Identify which cell holds the provided text, then report its (x, y) central coordinate. 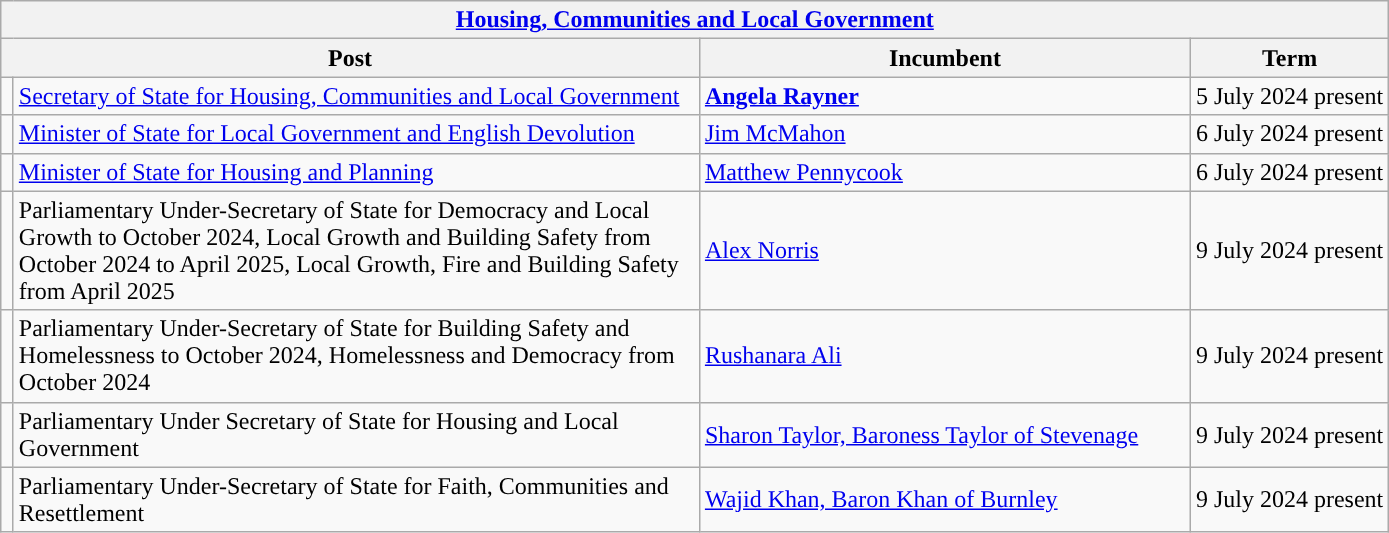
Wajid Khan, Baron Khan of Burnley (944, 500)
Minister of State for Housing and Planning (356, 172)
Parliamentary Under-Secretary of State for Faith, Communities and Resettlement (356, 500)
Parliamentary Under-Secretary of State for Building Safety and Homelessness to October 2024, Homelessness and Democracy from October 2024 (356, 356)
Incumbent (944, 58)
5 July 2024 present (1289, 96)
Post (350, 58)
Rushanara Ali (944, 356)
Parliamentary Under Secretary of State for Housing and Local Government (356, 434)
Term (1289, 58)
Matthew Pennycook (944, 172)
Housing, Communities and Local Government (695, 20)
Sharon Taylor, Baroness Taylor of Stevenage (944, 434)
Jim McMahon (944, 134)
Minister of State for Local Government and English Devolution (356, 134)
Angela Rayner (944, 96)
Alex Norris (944, 250)
Secretary of State for Housing, Communities and Local Government (356, 96)
